Scan for the cell matching the given text and deliver its (X, Y) coordinate at center. 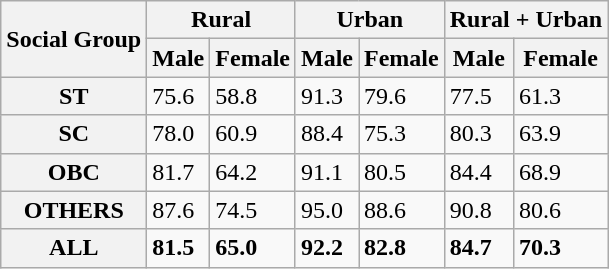
60.9 (253, 134)
77.5 (478, 96)
88.6 (402, 210)
92.2 (326, 248)
63.9 (560, 134)
Social Group (74, 39)
Urban (370, 20)
81.7 (178, 172)
84.7 (478, 248)
68.9 (560, 172)
58.8 (253, 96)
70.3 (560, 248)
80.3 (478, 134)
88.4 (326, 134)
90.8 (478, 210)
SC (74, 134)
82.8 (402, 248)
81.5 (178, 248)
80.6 (560, 210)
Rural (222, 20)
64.2 (253, 172)
ALL (74, 248)
Rural + Urban (526, 20)
74.5 (253, 210)
61.3 (560, 96)
78.0 (178, 134)
65.0 (253, 248)
95.0 (326, 210)
84.4 (478, 172)
75.6 (178, 96)
OTHERS (74, 210)
91.3 (326, 96)
80.5 (402, 172)
OBC (74, 172)
75.3 (402, 134)
79.6 (402, 96)
ST (74, 96)
91.1 (326, 172)
87.6 (178, 210)
